Identify which cell holds the provided text, then report its (X, Y) central coordinate. 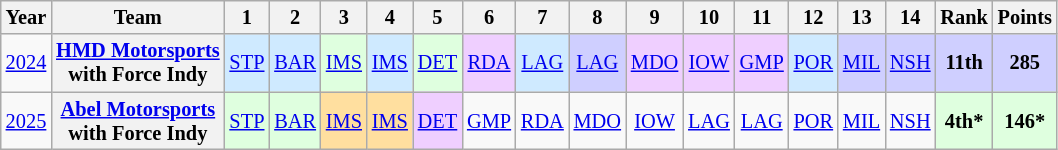
Rank (964, 17)
2025 (26, 121)
Abel Motorsportswith Force Indy (138, 121)
146* (1025, 121)
2 (295, 17)
285 (1025, 63)
5 (438, 17)
HMD Motorsportswith Force Indy (138, 63)
14 (910, 17)
1 (248, 17)
Points (1025, 17)
4 (390, 17)
10 (709, 17)
2024 (26, 63)
6 (489, 17)
9 (654, 17)
12 (814, 17)
4th* (964, 121)
11 (762, 17)
8 (598, 17)
7 (542, 17)
Team (138, 17)
Year (26, 17)
11th (964, 63)
13 (862, 17)
3 (344, 17)
